From the cell containing the given text, extract its center point as [X, Y] coordinate. 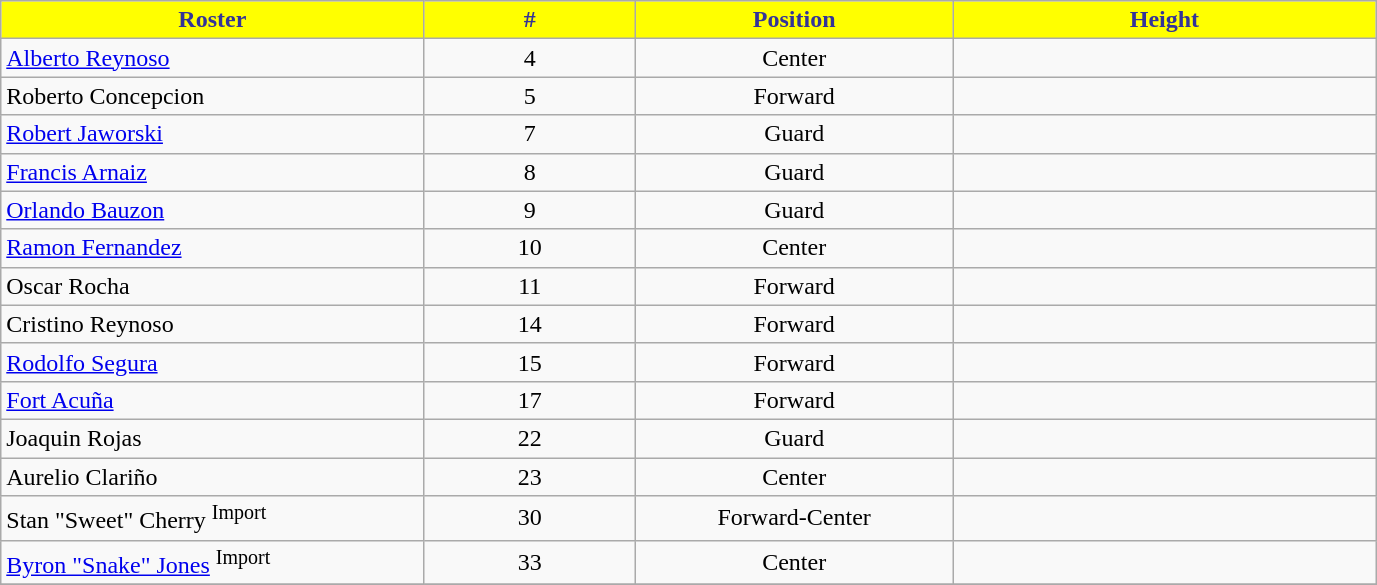
15 [530, 362]
Robert Jaworski [212, 134]
Orlando Bauzon [212, 210]
33 [530, 562]
Francis Arnaiz [212, 172]
# [530, 20]
Fort Acuña [212, 400]
8 [530, 172]
22 [530, 438]
Position [794, 20]
Forward-Center [794, 518]
11 [530, 286]
Aurelio Clariño [212, 477]
Cristino Reynoso [212, 324]
10 [530, 248]
14 [530, 324]
Roster [212, 20]
30 [530, 518]
17 [530, 400]
Alberto Reynoso [212, 58]
Oscar Rocha [212, 286]
Joaquin Rojas [212, 438]
Ramon Fernandez [212, 248]
9 [530, 210]
23 [530, 477]
Stan "Sweet" Cherry Import [212, 518]
Rodolfo Segura [212, 362]
Roberto Concepcion [212, 96]
Byron "Snake" Jones Import [212, 562]
7 [530, 134]
Height [1164, 20]
4 [530, 58]
5 [530, 96]
